Search for the cell housing the specified text and yield its [x, y] center coordinate. 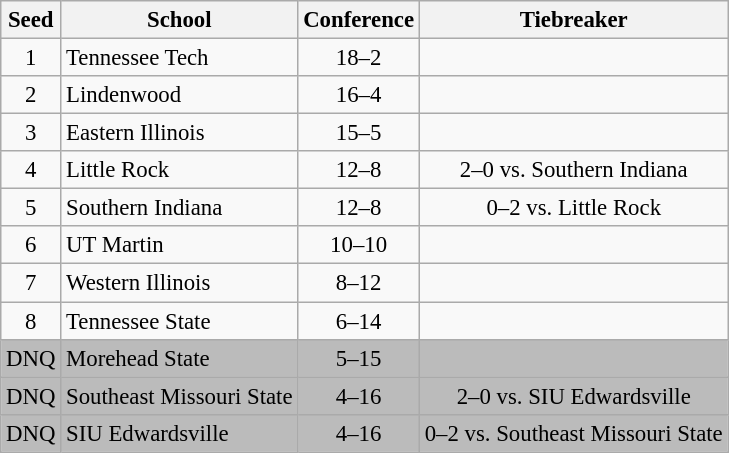
6 [31, 245]
5–15 [359, 358]
School [180, 20]
6–14 [359, 321]
18–2 [359, 58]
Seed [31, 20]
8–12 [359, 283]
Conference [359, 20]
8 [31, 321]
Tiebreaker [574, 20]
Eastern Illinois [180, 133]
0–2 vs. Southeast Missouri State [574, 433]
0–2 vs. Little Rock [574, 208]
Little Rock [180, 170]
4 [31, 170]
Morehead State [180, 358]
Southern Indiana [180, 208]
1 [31, 58]
SIU Edwardsville [180, 433]
10–10 [359, 245]
7 [31, 283]
Western Illinois [180, 283]
Lindenwood [180, 95]
2–0 vs. SIU Edwardsville [574, 396]
15–5 [359, 133]
Tennessee State [180, 321]
Tennessee Tech [180, 58]
2 [31, 95]
16–4 [359, 95]
UT Martin [180, 245]
3 [31, 133]
2–0 vs. Southern Indiana [574, 170]
5 [31, 208]
Southeast Missouri State [180, 396]
